For the text-containing cell, return its midpoint in (x, y) coordinate format. 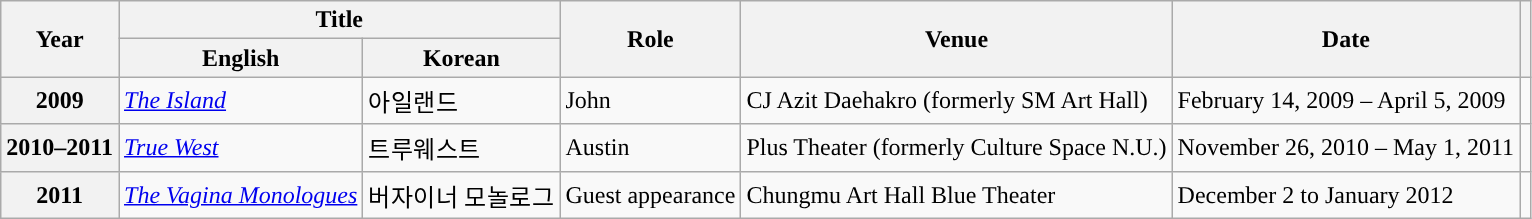
Year (60, 39)
아일랜드 (462, 100)
버자이너 모놀로그 (462, 194)
Date (1346, 39)
Role (650, 39)
The Island (240, 100)
Venue (956, 39)
November 26, 2010 – May 1, 2011 (1346, 148)
2011 (60, 194)
True West (240, 148)
Korean (462, 58)
February 14, 2009 – April 5, 2009 (1346, 100)
2009 (60, 100)
December 2 to January 2012 (1346, 194)
Plus Theater (formerly Culture Space N.U.) (956, 148)
The Vagina Monologues (240, 194)
John (650, 100)
Austin (650, 148)
트루웨스트 (462, 148)
Guest appearance (650, 194)
CJ Azit Daehakro (formerly SM Art Hall) (956, 100)
Chungmu Art Hall Blue Theater (956, 194)
Title (338, 20)
English (240, 58)
2010–2011 (60, 148)
